Detect which cell encompasses the target text, then output its (x, y) center coordinate. 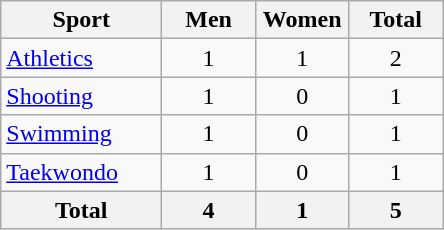
Swimming (82, 134)
Shooting (82, 96)
4 (209, 210)
2 (396, 58)
Women (302, 20)
Taekwondo (82, 172)
Men (209, 20)
5 (396, 210)
Sport (82, 20)
Athletics (82, 58)
